Detect which cell encompasses the target text, then output its (x, y) center coordinate. 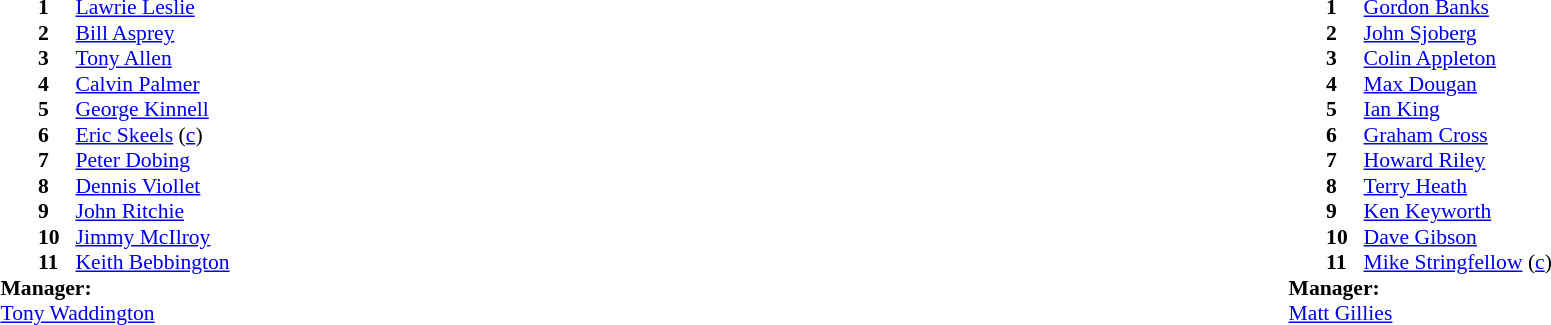
Tony Allen (153, 59)
Jimmy McIlroy (153, 237)
Keith Bebbington (153, 263)
Manager: (114, 288)
Eric Skeels (c) (153, 135)
Dennis Viollet (153, 186)
Calvin Palmer (153, 84)
Bill Asprey (153, 33)
Peter Dobing (153, 161)
John Ritchie (153, 211)
George Kinnell (153, 109)
